Find where the given text appears and provide that cell's center as (x, y) coordinate. 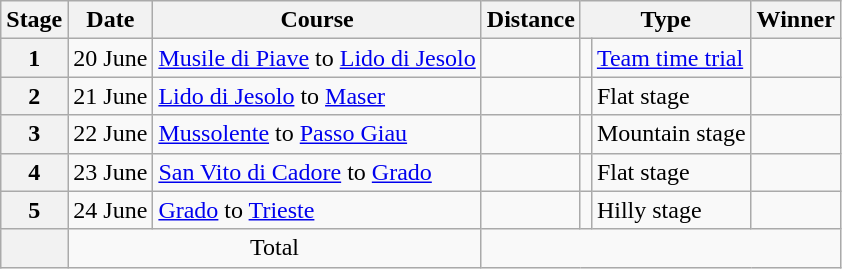
1 (34, 58)
Team time trial (671, 58)
2 (34, 96)
Total (274, 248)
22 June (110, 134)
Mussolente to Passo Giau (317, 134)
Lido di Jesolo to Maser (317, 96)
San Vito di Cadore to Grado (317, 172)
Distance (530, 20)
23 June (110, 172)
Mountain stage (671, 134)
24 June (110, 210)
4 (34, 172)
Date (110, 20)
Musile di Piave to Lido di Jesolo (317, 58)
21 June (110, 96)
Winner (796, 20)
Grado to Trieste (317, 210)
Type (666, 20)
3 (34, 134)
20 June (110, 58)
Stage (34, 20)
Course (317, 20)
5 (34, 210)
Hilly stage (671, 210)
